Search for the cell housing the specified text and yield its (x, y) center coordinate. 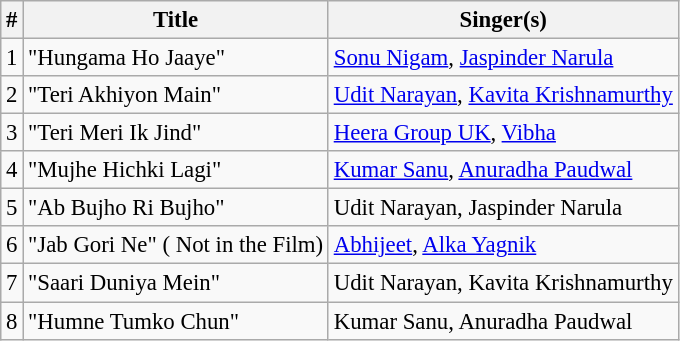
"Teri Akhiyon Main" (176, 95)
"Humne Tumko Chun" (176, 321)
2 (12, 95)
Heera Group UK, Vibha (503, 133)
"Saari Duniya Mein" (176, 283)
Singer(s) (503, 20)
4 (12, 170)
1 (12, 58)
Sonu Nigam, Jaspinder Narula (503, 58)
3 (12, 133)
8 (12, 321)
Abhijeet, Alka Yagnik (503, 245)
"Ab Bujho Ri Bujho" (176, 208)
6 (12, 245)
Udit Narayan, Jaspinder Narula (503, 208)
"Jab Gori Ne" ( Not in the Film) (176, 245)
"Teri Meri Ik Jind" (176, 133)
# (12, 20)
"Mujhe Hichki Lagi" (176, 170)
Title (176, 20)
"Hungama Ho Jaaye" (176, 58)
7 (12, 283)
5 (12, 208)
